Identify which cell holds the provided text, then report its (X, Y) central coordinate. 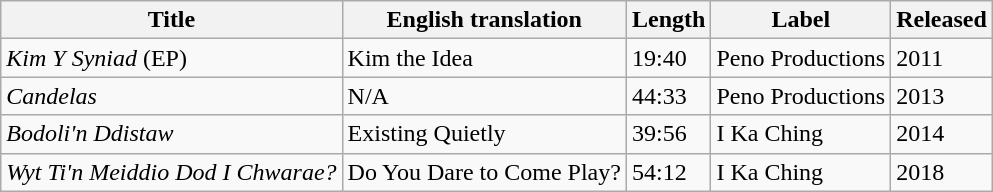
N/A (484, 96)
Wyt Ti'n Meiddio Dod I Chwarae? (172, 172)
Existing Quietly (484, 134)
54:12 (668, 172)
English translation (484, 20)
2011 (942, 58)
44:33 (668, 96)
2013 (942, 96)
Bodoli'n Ddistaw (172, 134)
Length (668, 20)
Kim Y Syniad (EP) (172, 58)
Label (801, 20)
Do You Dare to Come Play? (484, 172)
Kim the Idea (484, 58)
2014 (942, 134)
Title (172, 20)
19:40 (668, 58)
Released (942, 20)
Candelas (172, 96)
39:56 (668, 134)
2018 (942, 172)
